Scan for the cell matching the given text and deliver its [x, y] coordinate at center. 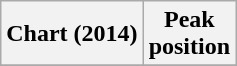
Peakposition [189, 34]
Chart (2014) [72, 34]
